Find where the given text appears and provide that cell's center as (x, y) coordinate. 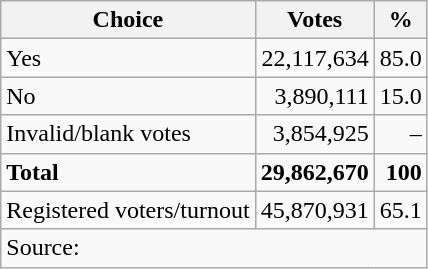
Total (128, 172)
3,890,111 (314, 96)
Yes (128, 58)
No (128, 96)
% (400, 20)
29,862,670 (314, 172)
22,117,634 (314, 58)
Source: (214, 248)
3,854,925 (314, 134)
Invalid/blank votes (128, 134)
Registered voters/turnout (128, 210)
15.0 (400, 96)
Choice (128, 20)
65.1 (400, 210)
Votes (314, 20)
100 (400, 172)
– (400, 134)
45,870,931 (314, 210)
85.0 (400, 58)
